From the cell containing the given text, extract its center point as (x, y) coordinate. 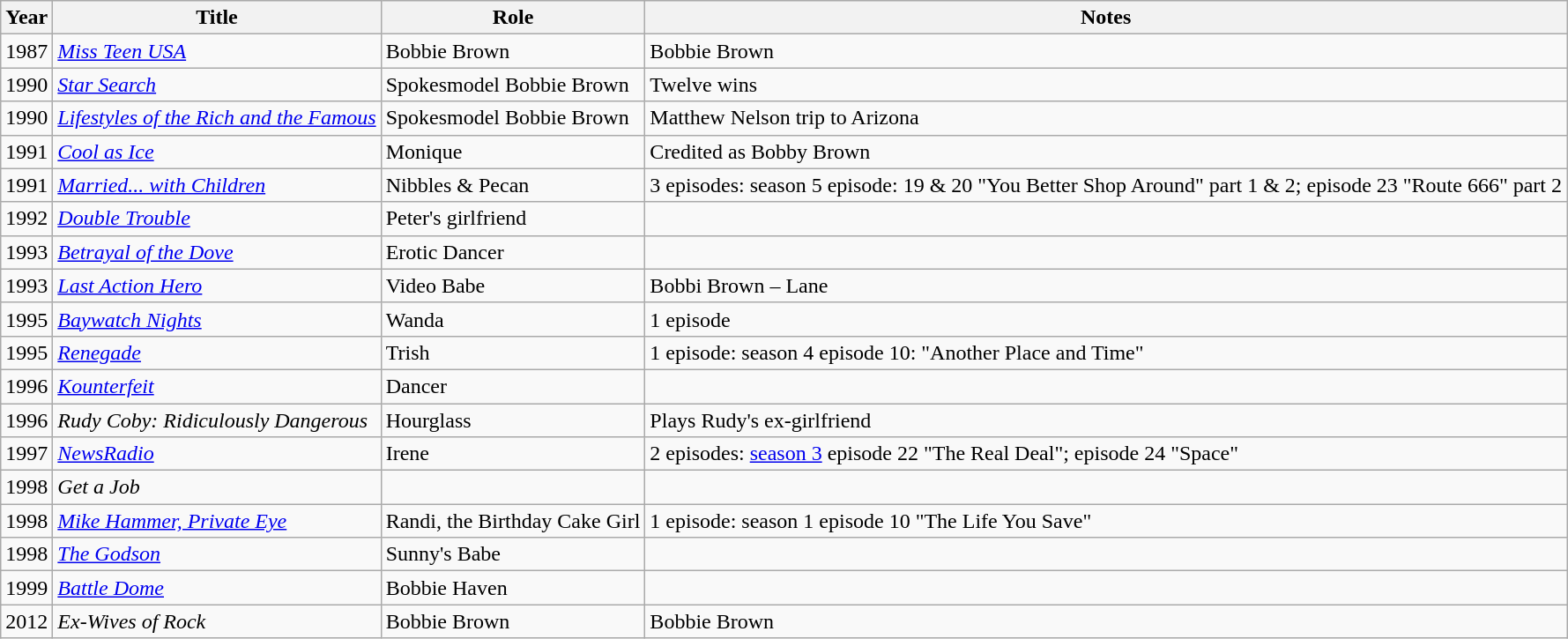
Peter's girlfriend (513, 219)
1 episode (1106, 319)
1987 (26, 51)
Kounterfeit (217, 386)
Renegade (217, 353)
Star Search (217, 85)
Twelve wins (1106, 85)
Ex-Wives of Rock (217, 621)
Cool as Ice (217, 152)
Wanda (513, 319)
Married... with Children (217, 185)
Get a Job (217, 487)
Betrayal of the Dove (217, 252)
3 episodes: season 5 episode: 19 & 20 "You Better Shop Around" part 1 & 2; episode 23 "Route 666" part 2 (1106, 185)
Dancer (513, 386)
NewsRadio (217, 454)
Bobbi Brown – Lane (1106, 286)
The Godson (217, 554)
Matthew Nelson trip to Arizona (1106, 118)
Last Action Hero (217, 286)
Notes (1106, 18)
Year (26, 18)
Lifestyles of the Rich and the Famous (217, 118)
Battle Dome (217, 588)
Irene (513, 454)
Mike Hammer, Private Eye (217, 521)
1999 (26, 588)
1 episode: season 4 episode 10: "Another Place and Time" (1106, 353)
1 episode: season 1 episode 10 "The Life You Save" (1106, 521)
Plays Rudy's ex-girlfriend (1106, 420)
Rudy Coby: Ridiculously Dangerous (217, 420)
1997 (26, 454)
Monique (513, 152)
1992 (26, 219)
Randi, the Birthday Cake Girl (513, 521)
Video Babe (513, 286)
Double Trouble (217, 219)
Miss Teen USA (217, 51)
Erotic Dancer (513, 252)
Role (513, 18)
Bobbie Haven (513, 588)
Baywatch Nights (217, 319)
2 episodes: season 3 episode 22 "The Real Deal"; episode 24 "Space" (1106, 454)
Credited as Bobby Brown (1106, 152)
2012 (26, 621)
Nibbles & Pecan (513, 185)
Title (217, 18)
Sunny's Babe (513, 554)
Hourglass (513, 420)
Trish (513, 353)
